Output the (X, Y) coordinate of the center of the cell containing the given text.  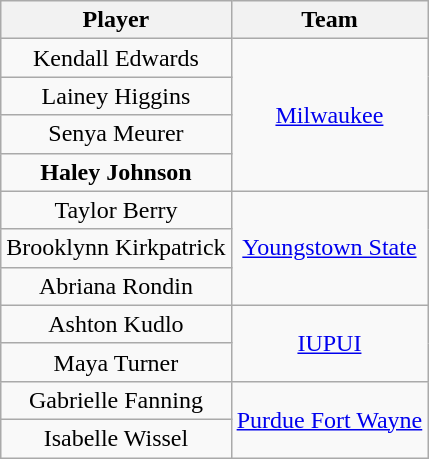
Senya Meurer (116, 134)
IUPUI (330, 343)
Ashton Kudlo (116, 324)
Lainey Higgins (116, 96)
Abriana Rondin (116, 286)
Maya Turner (116, 362)
Brooklynn Kirkpatrick (116, 248)
Player (116, 20)
Isabelle Wissel (116, 438)
Youngstown State (330, 248)
Kendall Edwards (116, 58)
Purdue Fort Wayne (330, 419)
Haley Johnson (116, 172)
Taylor Berry (116, 210)
Gabrielle Fanning (116, 400)
Milwaukee (330, 115)
Team (330, 20)
